Identify which cell holds the provided text, then report its [x, y] central coordinate. 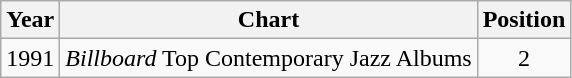
1991 [30, 58]
2 [524, 58]
Position [524, 20]
Year [30, 20]
Chart [268, 20]
Billboard Top Contemporary Jazz Albums [268, 58]
